Locate the cell with the specified text and output its [X, Y] center coordinate. 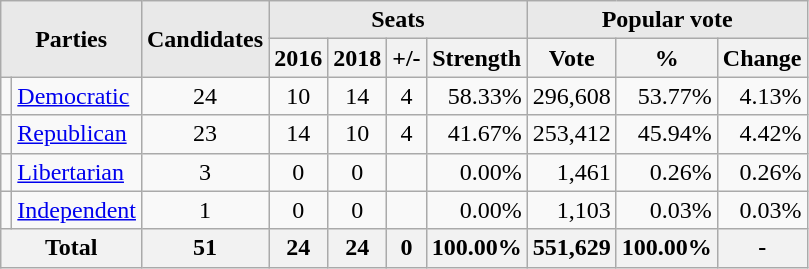
% [666, 58]
+/- [406, 58]
551,629 [572, 248]
253,412 [572, 134]
2018 [358, 58]
51 [204, 248]
4.13% [762, 96]
45.94% [666, 134]
- [762, 248]
Change [762, 58]
1,461 [572, 172]
Republican [77, 134]
3 [204, 172]
Democratic [77, 96]
53.77% [666, 96]
Parties [72, 39]
58.33% [476, 96]
Candidates [204, 39]
Strength [476, 58]
296,608 [572, 96]
1 [204, 210]
Popular vote [667, 20]
Vote [572, 58]
Libertarian [77, 172]
4.42% [762, 134]
Total [72, 248]
Seats [398, 20]
2016 [298, 58]
1,103 [572, 210]
23 [204, 134]
41.67% [476, 134]
Independent [77, 210]
